Detect which cell encompasses the target text, then output its (X, Y) center coordinate. 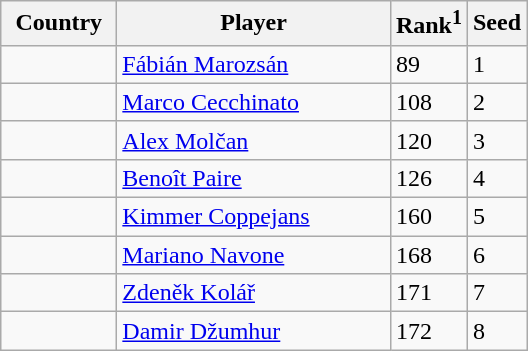
7 (496, 293)
Country (59, 24)
Fábián Marozsán (254, 64)
120 (428, 140)
Marco Cecchinato (254, 102)
Damir Džumhur (254, 331)
Player (254, 24)
Kimmer Coppejans (254, 217)
Alex Molčan (254, 140)
6 (496, 255)
4 (496, 178)
1 (496, 64)
Benoît Paire (254, 178)
Mariano Navone (254, 255)
Rank1 (428, 24)
2 (496, 102)
Seed (496, 24)
89 (428, 64)
160 (428, 217)
Zdeněk Kolář (254, 293)
171 (428, 293)
3 (496, 140)
5 (496, 217)
126 (428, 178)
168 (428, 255)
8 (496, 331)
108 (428, 102)
172 (428, 331)
